Locate the cell with the specified text and output its (x, y) center coordinate. 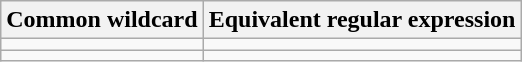
Common wildcard (102, 20)
Equivalent regular expression (362, 20)
